Return (X, Y) of the center of cell containing provided text 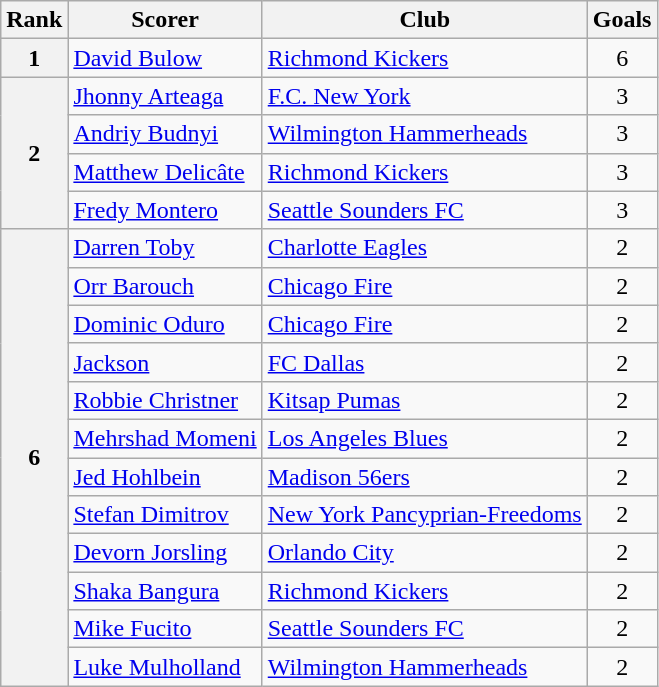
Robbie Christner (165, 400)
Dominic Oduro (165, 324)
Jackson (165, 362)
Goals (622, 20)
Kitsap Pumas (424, 400)
Stefan Dimitrov (165, 515)
Charlotte Eagles (424, 248)
David Bulow (165, 58)
Jhonny Arteaga (165, 96)
F.C. New York (424, 96)
Mehrshad Momeni (165, 438)
Club (424, 20)
Orlando City (424, 553)
Scorer (165, 20)
Luke Mulholland (165, 667)
FC Dallas (424, 362)
Orr Barouch (165, 286)
Mike Fucito (165, 629)
Matthew Delicâte (165, 172)
New York Pancyprian-Freedoms (424, 515)
Andriy Budnyi (165, 134)
1 (34, 58)
Devorn Jorsling (165, 553)
Madison 56ers (424, 477)
Darren Toby (165, 248)
Shaka Bangura (165, 591)
Jed Hohlbein (165, 477)
Los Angeles Blues (424, 438)
Fredy Montero (165, 210)
Rank (34, 20)
